Output the (X, Y) coordinate of the center of the cell containing the given text.  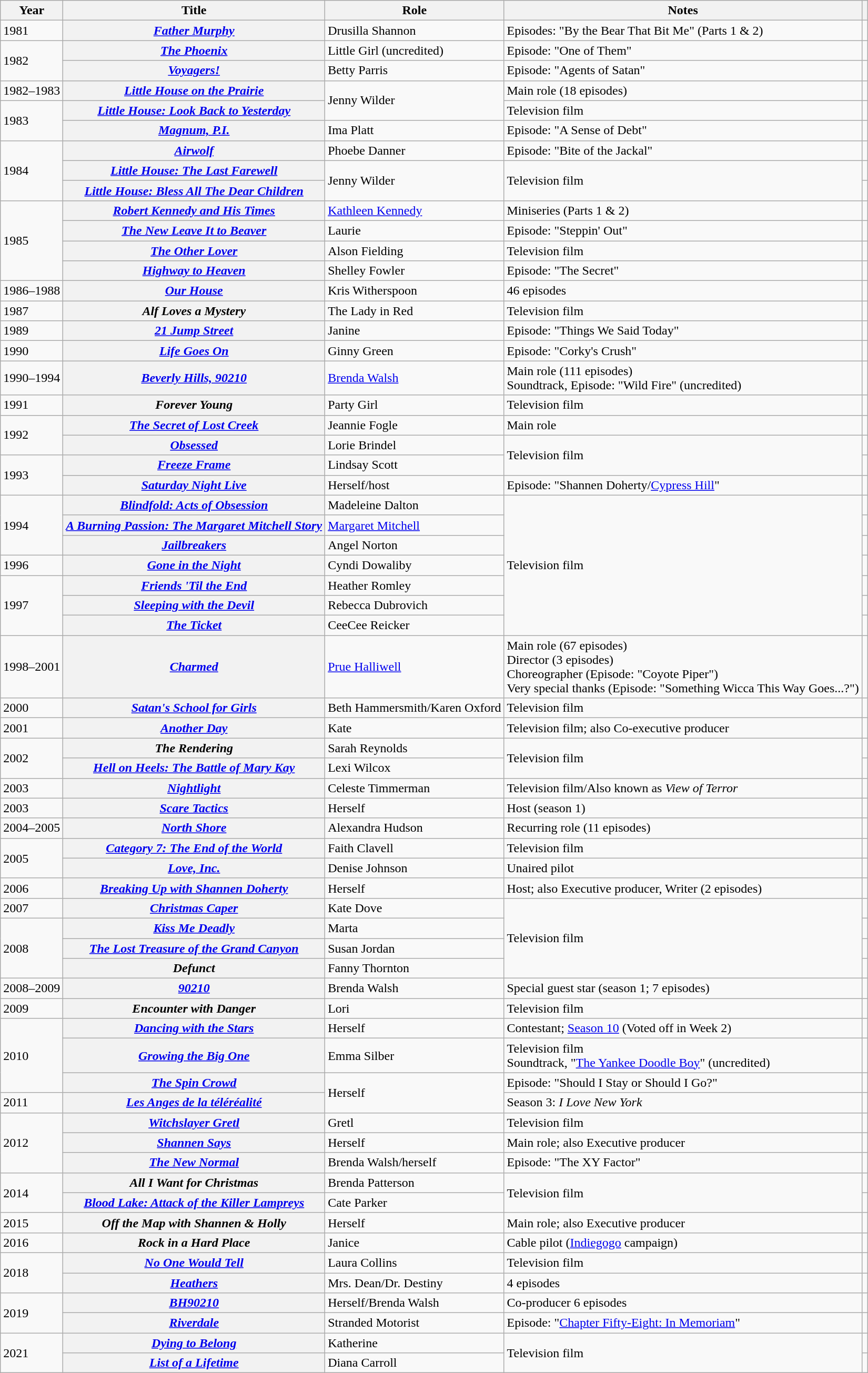
Cable pilot (Indiegogo campaign) (683, 1243)
Jeannie Fogle (415, 425)
Little House: The Last Farewell (194, 170)
The New Leave It to Beaver (194, 230)
Episode: "Should I Stay or Should I Go?" (683, 1083)
Nightlight (194, 788)
Defunct (194, 968)
1986–1988 (32, 291)
North Shore (194, 828)
Robert Kennedy and His Times (194, 210)
2004–2005 (32, 828)
The Secret of Lost Creek (194, 425)
Lexi Wilcox (415, 768)
Main role (67 episodes)Director (3 episodes)Choreographer (Episode: "Coyote Piper")Very special thanks (Episode: "Something Wicca This Way Goes...?") (683, 667)
Prue Halliwell (415, 667)
List of a Lifetime (194, 1363)
The Other Lover (194, 251)
Shannen Says (194, 1143)
Unaired pilot (683, 868)
Gone in the Night (194, 565)
Love, Inc. (194, 868)
2006 (32, 888)
Hell on Heels: The Battle of Mary Kay (194, 768)
Season 3: I Love New York (683, 1103)
Laurie (415, 230)
Life Goes On (194, 351)
Drusilla Shannon (415, 31)
Susan Jordan (415, 948)
1998–2001 (32, 667)
Les Anges de la téléréalité (194, 1103)
Saturday Night Live (194, 485)
Episode: "Chapter Fifty-Eight: In Memoriam" (683, 1323)
Episode: "The Secret" (683, 271)
Kathleen Kennedy (415, 210)
2001 (32, 728)
Blindfold: Acts of Obsession (194, 505)
1994 (32, 525)
1985 (32, 240)
The Lost Treasure of the Grand Canyon (194, 948)
Role (415, 11)
Faith Clavell (415, 848)
Notes (683, 11)
2010 (32, 1055)
2014 (32, 1193)
2005 (32, 858)
Kiss Me Deadly (194, 928)
Host (season 1) (683, 808)
Encounter with Danger (194, 1008)
Highway to Heaven (194, 271)
The Spin Crowd (194, 1083)
Lori (415, 1008)
Laura Collins (415, 1263)
Lorie Brindel (415, 445)
Charmed (194, 667)
Main role (111 episodes)Soundtrack, Episode: "Wild Fire" (uncredited) (683, 378)
Fanny Thornton (415, 968)
2009 (32, 1008)
1991 (32, 405)
Little House on the Prairie (194, 90)
Episode: "Things We Said Today" (683, 331)
Sleeping with the Devil (194, 605)
Airwolf (194, 150)
2019 (32, 1313)
1989 (32, 331)
Episode: "A Sense of Debt" (683, 130)
2016 (32, 1243)
Party Girl (415, 405)
Satan's School for Girls (194, 708)
Alson Fielding (415, 251)
Beverly Hills, 90210 (194, 378)
Blood Lake: Attack of the Killer Lampreys (194, 1203)
Voyagers! (194, 70)
1990 (32, 351)
Heathers (194, 1283)
Rebecca Dubrovich (415, 605)
Title (194, 11)
2008–2009 (32, 988)
Growing the Big One (194, 1055)
Phoebe Danner (415, 150)
Father Murphy (194, 31)
No One Would Tell (194, 1263)
Margaret Mitchell (415, 525)
Episode: "Shannen Doherty/Cypress Hill" (683, 485)
Kate (415, 728)
2000 (32, 708)
1981 (32, 31)
1993 (32, 475)
The New Normal (194, 1163)
Janine (415, 331)
1997 (32, 605)
Katherine (415, 1343)
Recurring role (11 episodes) (683, 828)
Diana Carroll (415, 1363)
Herself/host (415, 485)
Herself/Brenda Walsh (415, 1303)
Ginny Green (415, 351)
Little Girl (uncredited) (415, 51)
Magnum, P.I. (194, 130)
Shelley Fowler (415, 271)
4 episodes (683, 1283)
The Phoenix (194, 51)
Mrs. Dean/Dr. Destiny (415, 1283)
1990–1994 (32, 378)
Our House (194, 291)
Brenda Patterson (415, 1183)
Madeleine Dalton (415, 505)
Scare Tactics (194, 808)
1982 (32, 60)
Sarah Reynolds (415, 748)
Off the Map with Shannen & Holly (194, 1223)
Jailbreakers (194, 545)
2018 (32, 1273)
2011 (32, 1103)
Another Day (194, 728)
Episode: "Steppin' Out" (683, 230)
1982–1983 (32, 90)
Janice (415, 1243)
Main role (683, 425)
Television film/Also known as View of Terror (683, 788)
A Burning Passion: The Margaret Mitchell Story (194, 525)
Episode: "One of Them" (683, 51)
Kris Witherspoon (415, 291)
Little House: Bless All The Dear Children (194, 190)
The Lady in Red (415, 311)
Television filmSoundtrack, "The Yankee Doodle Boy" (uncredited) (683, 1055)
Friends 'Til the End (194, 585)
Kate Dove (415, 908)
1996 (32, 565)
Ima Platt (415, 130)
Breaking Up with Shannen Doherty (194, 888)
Denise Johnson (415, 868)
Forever Young (194, 405)
Alexandra Hudson (415, 828)
Main role (18 episodes) (683, 90)
Celeste Timmerman (415, 788)
Marta (415, 928)
Angel Norton (415, 545)
Brenda Walsh/herself (415, 1163)
Witchslayer Gretl (194, 1123)
BH90210 (194, 1303)
Riverdale (194, 1323)
Miniseries (Parts 1 & 2) (683, 210)
Gretl (415, 1123)
Rock in a Hard Place (194, 1243)
Christmas Caper (194, 908)
Freeze Frame (194, 465)
The Ticket (194, 625)
Little House: Look Back to Yesterday (194, 110)
Cyndi Dowaliby (415, 565)
1987 (32, 311)
Co-producer 6 episodes (683, 1303)
1983 (32, 120)
Episode: "Bite of the Jackal" (683, 150)
Host; also Executive producer, Writer (2 episodes) (683, 888)
Dancing with the Stars (194, 1028)
1992 (32, 435)
Beth Hammersmith/Karen Oxford (415, 708)
Betty Parris (415, 70)
Episode: "The XY Factor" (683, 1163)
46 episodes (683, 291)
90210 (194, 988)
Dying to Belong (194, 1343)
Obsessed (194, 445)
1984 (32, 170)
2002 (32, 758)
2007 (32, 908)
Television film; also Co-executive producer (683, 728)
Cate Parker (415, 1203)
Contestant; Season 10 (Voted off in Week 2) (683, 1028)
Alf Loves a Mystery (194, 311)
Episode: "Agents of Satan" (683, 70)
Episode: "Corky's Crush" (683, 351)
CeeCee Reicker (415, 625)
21 Jump Street (194, 331)
2015 (32, 1223)
Year (32, 11)
Lindsay Scott (415, 465)
2021 (32, 1353)
Heather Romley (415, 585)
Special guest star (season 1; 7 episodes) (683, 988)
2012 (32, 1143)
Episodes: "By the Bear That Bit Me" (Parts 1 & 2) (683, 31)
Stranded Motorist (415, 1323)
2008 (32, 948)
All I Want for Christmas (194, 1183)
The Rendering (194, 748)
Category 7: The End of the World (194, 848)
Emma Silber (415, 1055)
